Find where the given text appears and provide that cell's center as (x, y) coordinate. 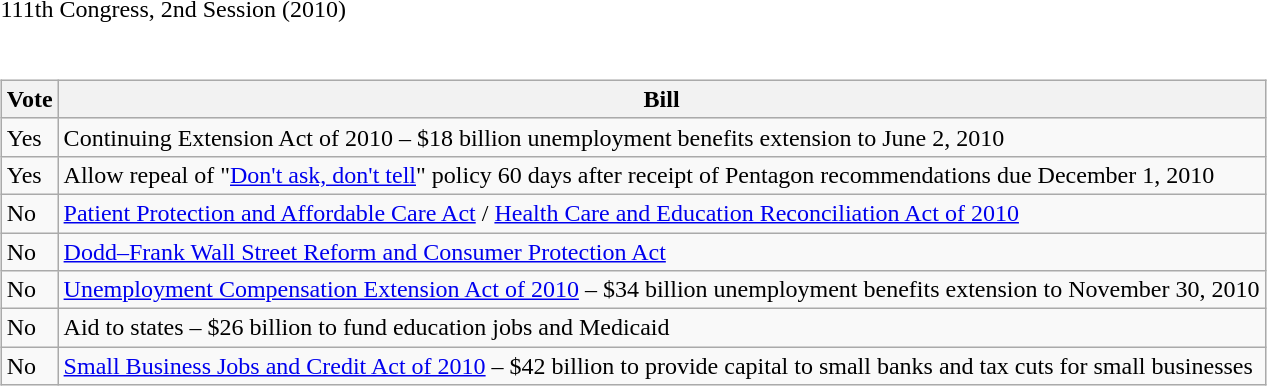
Patient Protection and Affordable Care Act / Health Care and Education Reconciliation Act of 2010 (662, 213)
Small Business Jobs and Credit Act of 2010 – $42 billion to provide capital to small banks and tax cuts for small businesses (662, 366)
Continuing Extension Act of 2010 – $18 billion unemployment benefits extension to June 2, 2010 (662, 137)
Bill (662, 99)
Dodd–Frank Wall Street Reform and Consumer Protection Act (662, 251)
Unemployment Compensation Extension Act of 2010 – $34 billion unemployment benefits extension to November 30, 2010 (662, 290)
Aid to states – $26 billion to fund education jobs and Medicaid (662, 328)
Vote (30, 99)
Allow repeal of "Don't ask, don't tell" policy 60 days after receipt of Pentagon recommendations due December 1, 2010 (662, 175)
